From the cell containing the given text, extract its center point as [X, Y] coordinate. 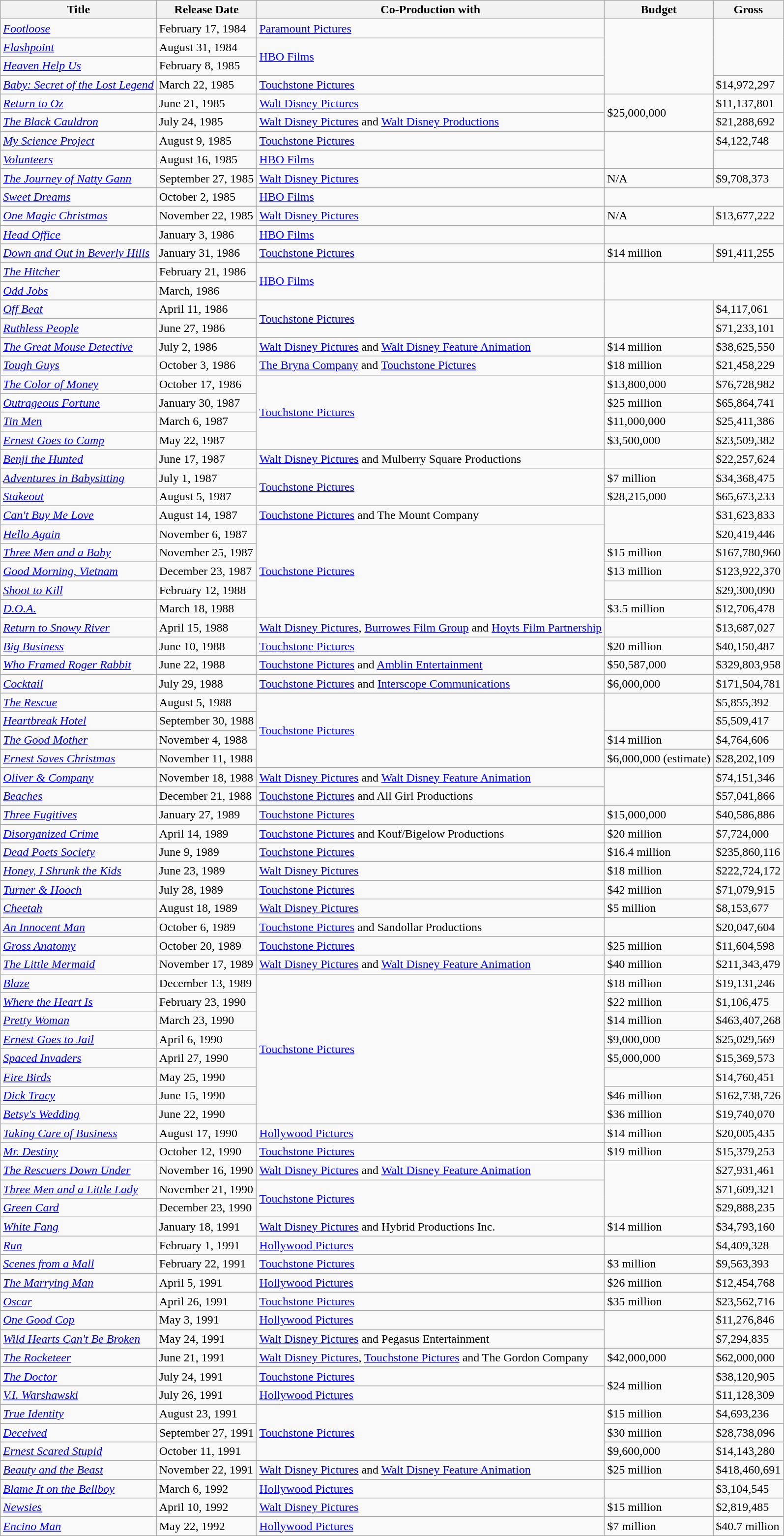
March 23, 1990 [206, 1021]
October 2, 1985 [206, 197]
$74,151,346 [748, 777]
Touchstone Pictures and Sandollar Productions [431, 927]
$15,379,253 [748, 1152]
$4,409,328 [748, 1245]
November 6, 1987 [206, 534]
November 4, 1988 [206, 740]
Volunteers [79, 159]
Who Framed Roger Rabbit [79, 665]
September 30, 1988 [206, 721]
Dick Tracy [79, 1095]
June 23, 1989 [206, 871]
August 31, 1984 [206, 47]
$42,000,000 [659, 1357]
Pretty Woman [79, 1021]
The Good Mother [79, 740]
Gross [748, 10]
March 22, 1985 [206, 85]
$12,454,768 [748, 1283]
Deceived [79, 1433]
Walt Disney Pictures, Touchstone Pictures and The Gordon Company [431, 1357]
June 17, 1987 [206, 459]
March 6, 1987 [206, 422]
October 11, 1991 [206, 1451]
February 1, 1991 [206, 1245]
October 20, 1989 [206, 946]
December 23, 1990 [206, 1208]
May 22, 1987 [206, 440]
$20,419,446 [748, 534]
$71,609,321 [748, 1189]
$5,000,000 [659, 1058]
$25,411,386 [748, 422]
The Bryna Company and Touchstone Pictures [431, 365]
Ruthless People [79, 328]
Head Office [79, 235]
$14,972,297 [748, 85]
$13,677,222 [748, 215]
Fire Birds [79, 1077]
$23,562,716 [748, 1301]
June 22, 1988 [206, 665]
Scenes from a Mall [79, 1264]
May 25, 1990 [206, 1077]
$6,000,000 [659, 684]
The Hitcher [79, 272]
Betsy's Wedding [79, 1114]
May 24, 1991 [206, 1339]
Co-Production with [431, 10]
Tin Men [79, 422]
Blaze [79, 983]
November 11, 1988 [206, 758]
$46 million [659, 1095]
Mr. Destiny [79, 1152]
Down and Out in Beverly Hills [79, 253]
June 22, 1990 [206, 1114]
Green Card [79, 1208]
$91,411,255 [748, 253]
Return to Snowy River [79, 628]
Spaced Invaders [79, 1058]
Beaches [79, 796]
March 18, 1988 [206, 609]
$22 million [659, 1002]
June 9, 1989 [206, 852]
An Innocent Man [79, 927]
Touchstone Pictures and All Girl Productions [431, 796]
Heaven Help Us [79, 66]
One Good Cop [79, 1320]
$15,000,000 [659, 814]
$3.5 million [659, 609]
September 27, 1985 [206, 178]
$4,764,606 [748, 740]
$28,738,096 [748, 1433]
$23,509,382 [748, 440]
$418,460,691 [748, 1470]
$21,458,229 [748, 365]
October 6, 1989 [206, 927]
Beauty and the Beast [79, 1470]
January 31, 1986 [206, 253]
July 29, 1988 [206, 684]
$9,000,000 [659, 1039]
October 17, 1986 [206, 384]
Gross Anatomy [79, 946]
$3,104,545 [748, 1489]
$167,780,960 [748, 553]
November 22, 1991 [206, 1470]
Touchstone Pictures and The Mount Company [431, 515]
Ernest Saves Christmas [79, 758]
February 8, 1985 [206, 66]
$57,041,866 [748, 796]
$235,860,116 [748, 852]
Disorganized Crime [79, 834]
Three Fugitives [79, 814]
$35 million [659, 1301]
Walt Disney Pictures and Walt Disney Productions [431, 122]
Walt Disney Pictures, Burrowes Film Group and Hoyts Film Partnership [431, 628]
$34,368,475 [748, 478]
April 15, 1988 [206, 628]
$9,563,393 [748, 1264]
$76,728,982 [748, 384]
$62,000,000 [748, 1357]
Turner & Hooch [79, 890]
$71,233,101 [748, 328]
August 17, 1990 [206, 1133]
The Marrying Man [79, 1283]
Ernest Scared Stupid [79, 1451]
May 22, 1992 [206, 1526]
November 17, 1989 [206, 964]
$38,120,905 [748, 1376]
$71,079,915 [748, 890]
$34,793,160 [748, 1227]
The Rocketeer [79, 1357]
The Black Cauldron [79, 122]
$20,047,604 [748, 927]
August 9, 1985 [206, 141]
April 10, 1992 [206, 1507]
January 27, 1989 [206, 814]
The Rescue [79, 702]
Big Business [79, 646]
June 27, 1986 [206, 328]
$1,106,475 [748, 1002]
Touchstone Pictures and Kouf/Bigelow Productions [431, 834]
Dead Poets Society [79, 852]
$16.4 million [659, 852]
Three Men and a Little Lady [79, 1189]
August 16, 1985 [206, 159]
$25,000,000 [659, 113]
Can't Buy Me Love [79, 515]
$14,143,280 [748, 1451]
August 5, 1988 [206, 702]
$28,202,109 [748, 758]
Blame It on the Bellboy [79, 1489]
$11,000,000 [659, 422]
July 26, 1991 [206, 1395]
$24 million [659, 1385]
$463,407,268 [748, 1021]
$7,294,835 [748, 1339]
Heartbreak Hotel [79, 721]
$20,005,435 [748, 1133]
Oscar [79, 1301]
Budget [659, 10]
July 24, 1985 [206, 122]
$19,740,070 [748, 1114]
March 6, 1992 [206, 1489]
February 17, 1984 [206, 29]
$25,029,569 [748, 1039]
$27,931,461 [748, 1171]
Release Date [206, 10]
Title [79, 10]
$13,687,027 [748, 628]
$11,137,801 [748, 103]
Flashpoint [79, 47]
Cocktail [79, 684]
$29,888,235 [748, 1208]
July 28, 1989 [206, 890]
The Great Mouse Detective [79, 347]
$329,803,958 [748, 665]
Paramount Pictures [431, 29]
January 30, 1987 [206, 403]
June 10, 1988 [206, 646]
April 11, 1986 [206, 309]
Walt Disney Pictures and Mulberry Square Productions [431, 459]
$19,131,246 [748, 983]
$65,673,233 [748, 496]
Taking Care of Business [79, 1133]
Oliver & Company [79, 777]
Adventures in Babysitting [79, 478]
February 21, 1986 [206, 272]
August 18, 1989 [206, 908]
Off Beat [79, 309]
$9,600,000 [659, 1451]
$30 million [659, 1433]
June 15, 1990 [206, 1095]
October 3, 1986 [206, 365]
$4,122,748 [748, 141]
$4,117,061 [748, 309]
Hello Again [79, 534]
Outrageous Fortune [79, 403]
June 21, 1985 [206, 103]
November 21, 1990 [206, 1189]
February 12, 1988 [206, 590]
$3 million [659, 1264]
November 25, 1987 [206, 553]
April 26, 1991 [206, 1301]
The Little Mermaid [79, 964]
Cheetah [79, 908]
$211,343,479 [748, 964]
July 24, 1991 [206, 1376]
Baby: Secret of the Lost Legend [79, 85]
$28,215,000 [659, 496]
The Color of Money [79, 384]
Footloose [79, 29]
July 2, 1986 [206, 347]
Good Morning, Vietnam [79, 572]
$11,276,846 [748, 1320]
$13,800,000 [659, 384]
$4,693,236 [748, 1414]
Run [79, 1245]
$9,708,373 [748, 178]
October 12, 1990 [206, 1152]
$14,760,451 [748, 1077]
Ernest Goes to Jail [79, 1039]
Stakeout [79, 496]
July 1, 1987 [206, 478]
January 3, 1986 [206, 235]
April 6, 1990 [206, 1039]
$21,288,692 [748, 122]
$11,604,598 [748, 946]
The Journey of Natty Gann [79, 178]
January 18, 1991 [206, 1227]
$171,504,781 [748, 684]
V.I. Warshawski [79, 1395]
May 3, 1991 [206, 1320]
My Science Project [79, 141]
Tough Guys [79, 365]
November 22, 1985 [206, 215]
$40,586,886 [748, 814]
Touchstone Pictures and Amblin Entertainment [431, 665]
$2,819,485 [748, 1507]
$8,153,677 [748, 908]
December 21, 1988 [206, 796]
Benji the Hunted [79, 459]
The Doctor [79, 1376]
April 14, 1989 [206, 834]
February 23, 1990 [206, 1002]
$6,000,000 (estimate) [659, 758]
Ernest Goes to Camp [79, 440]
$65,864,741 [748, 403]
$5,509,417 [748, 721]
December 23, 1987 [206, 572]
April 27, 1990 [206, 1058]
Honey, I Shrunk the Kids [79, 871]
April 5, 1991 [206, 1283]
$13 million [659, 572]
Sweet Dreams [79, 197]
Encino Man [79, 1526]
$5,855,392 [748, 702]
$31,623,833 [748, 515]
$36 million [659, 1114]
$7,724,000 [748, 834]
$12,706,478 [748, 609]
White Fang [79, 1227]
November 16, 1990 [206, 1171]
$22,257,624 [748, 459]
September 27, 1991 [206, 1433]
$42 million [659, 890]
Walt Disney Pictures and Pegasus Entertainment [431, 1339]
$19 million [659, 1152]
Odd Jobs [79, 291]
Where the Heart Is [79, 1002]
December 13, 1989 [206, 983]
Return to Oz [79, 103]
$40,150,487 [748, 646]
Walt Disney Pictures and Hybrid Productions Inc. [431, 1227]
November 18, 1988 [206, 777]
The Rescuers Down Under [79, 1171]
$5 million [659, 908]
$26 million [659, 1283]
$11,128,309 [748, 1395]
Three Men and a Baby [79, 553]
$38,625,550 [748, 347]
True Identity [79, 1414]
One Magic Christmas [79, 215]
$222,724,172 [748, 871]
$50,587,000 [659, 665]
$162,738,726 [748, 1095]
$40.7 million [748, 1526]
Touchstone Pictures and Interscope Communications [431, 684]
August 23, 1991 [206, 1414]
D.O.A. [79, 609]
$40 million [659, 964]
$15,369,573 [748, 1058]
August 14, 1987 [206, 515]
$3,500,000 [659, 440]
Shoot to Kill [79, 590]
Wild Hearts Can't Be Broken [79, 1339]
Newsies [79, 1507]
February 22, 1991 [206, 1264]
$123,922,370 [748, 572]
$29,300,090 [748, 590]
June 21, 1991 [206, 1357]
August 5, 1987 [206, 496]
March, 1986 [206, 291]
